For the text-containing cell, return its midpoint in (x, y) coordinate format. 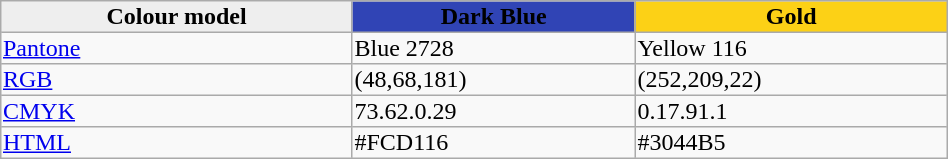
Colour model (176, 17)
Pantone (176, 48)
CMYK (176, 111)
#3044B5 (791, 143)
#FCD116 (494, 143)
(252,209,22) (791, 80)
73.62.0.29 (494, 111)
Gold (791, 17)
0.17.91.1 (791, 111)
Dark Blue (494, 17)
Yellow 116 (791, 48)
Blue 2728 (494, 48)
RGB (176, 80)
(48,68,181) (494, 80)
HTML (176, 143)
